Return the [X, Y] coordinate for the center point of the cell that contains the specified text.  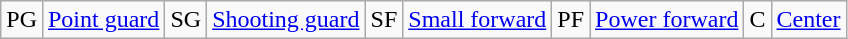
Point guard [103, 20]
Small forward [478, 20]
Shooting guard [286, 20]
PF [571, 20]
C [758, 20]
SF [384, 20]
PG [22, 20]
Power forward [667, 20]
SG [186, 20]
Center [808, 20]
